Pinpoint the cell where the given text exists, returning its (x, y) midpoint coordinate. 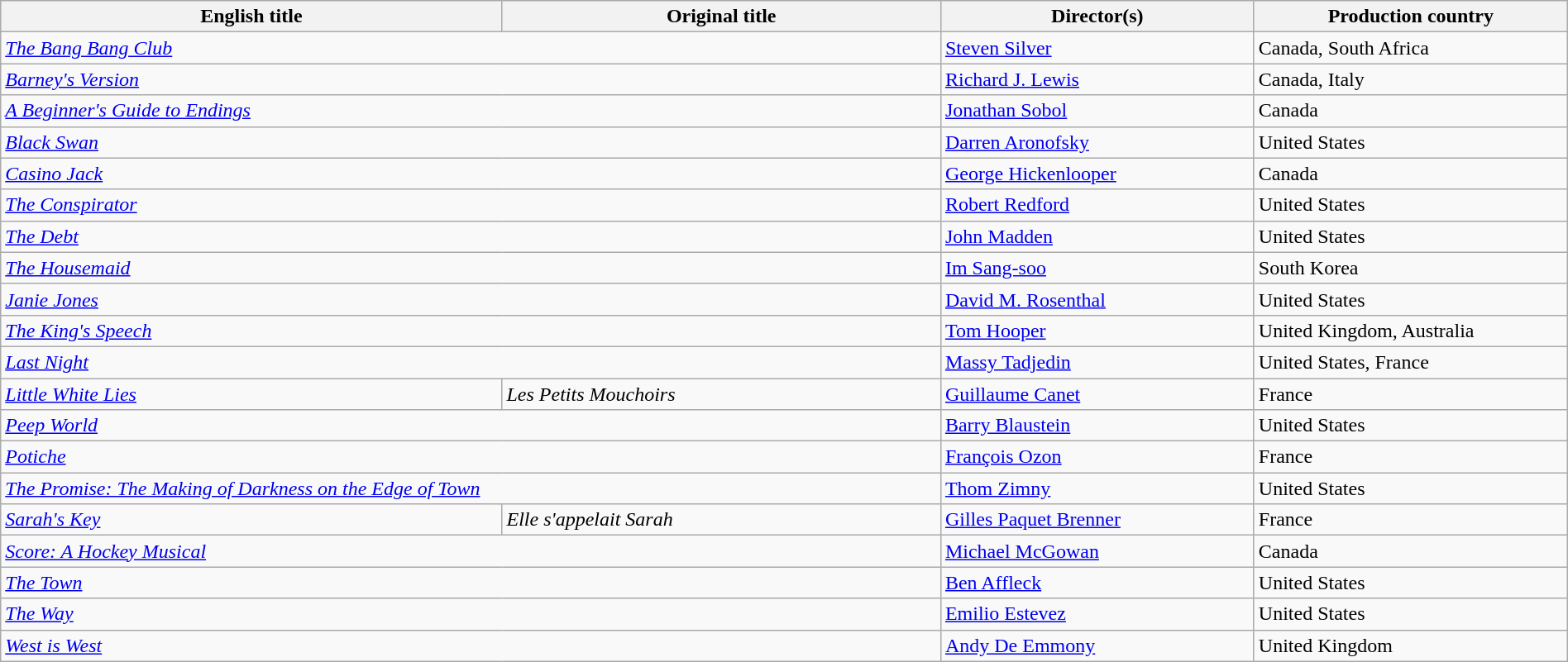
Im Sang-soo (1097, 268)
United Kingdom (1411, 645)
Andy De Emmony (1097, 645)
Potiche (471, 457)
United Kingdom, Australia (1411, 331)
Elle s'appelait Sarah (721, 520)
Black Swan (471, 142)
Steven Silver (1097, 48)
Ben Affleck (1097, 583)
The Bang Bang Club (471, 48)
Richard J. Lewis (1097, 79)
Massy Tadjedin (1097, 362)
Little White Lies (251, 394)
Director(s) (1097, 17)
Michael McGowan (1097, 551)
François Ozon (1097, 457)
Janie Jones (471, 299)
A Beginner's Guide to Endings (471, 111)
Barry Blaustein (1097, 426)
David M. Rosenthal (1097, 299)
Casino Jack (471, 174)
Last Night (471, 362)
Gilles Paquet Brenner (1097, 520)
Production country (1411, 17)
United States, France (1411, 362)
Les Petits Mouchoirs (721, 394)
The Housemaid (471, 268)
The Conspirator (471, 205)
The King's Speech (471, 331)
English title (251, 17)
The Town (471, 583)
The Way (471, 614)
Barney's Version (471, 79)
Guillaume Canet (1097, 394)
West is West (471, 645)
Score: A Hockey Musical (471, 551)
South Korea (1411, 268)
Thom Zimny (1097, 488)
Canada, South Africa (1411, 48)
Jonathan Sobol (1097, 111)
The Promise: The Making of Darkness on the Edge of Town (471, 488)
Original title (721, 17)
The Debt (471, 236)
John Madden (1097, 236)
Darren Aronofsky (1097, 142)
Peep World (471, 426)
Robert Redford (1097, 205)
George Hickenlooper (1097, 174)
Tom Hooper (1097, 331)
Canada, Italy (1411, 79)
Sarah's Key (251, 520)
Emilio Estevez (1097, 614)
